Return the (x, y) coordinate for the center point of the cell that contains the specified text.  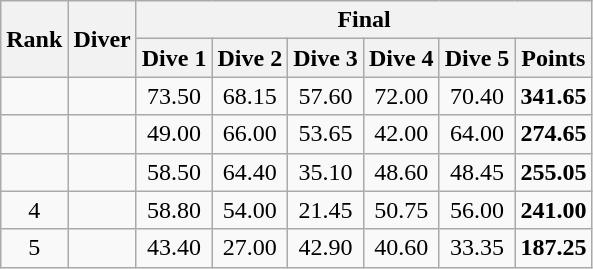
70.40 (477, 96)
64.40 (250, 172)
66.00 (250, 134)
187.25 (554, 248)
Rank (34, 39)
Points (554, 58)
35.10 (326, 172)
341.65 (554, 96)
5 (34, 248)
56.00 (477, 210)
274.65 (554, 134)
64.00 (477, 134)
68.15 (250, 96)
43.40 (174, 248)
Dive 1 (174, 58)
241.00 (554, 210)
48.45 (477, 172)
50.75 (401, 210)
33.35 (477, 248)
Dive 3 (326, 58)
Dive 2 (250, 58)
72.00 (401, 96)
Dive 5 (477, 58)
Diver (102, 39)
53.65 (326, 134)
21.45 (326, 210)
40.60 (401, 248)
58.80 (174, 210)
42.00 (401, 134)
255.05 (554, 172)
48.60 (401, 172)
49.00 (174, 134)
Final (364, 20)
73.50 (174, 96)
54.00 (250, 210)
Dive 4 (401, 58)
57.60 (326, 96)
42.90 (326, 248)
58.50 (174, 172)
27.00 (250, 248)
4 (34, 210)
